Extract the [x, y] coordinate from the center of the cell holding the provided text.  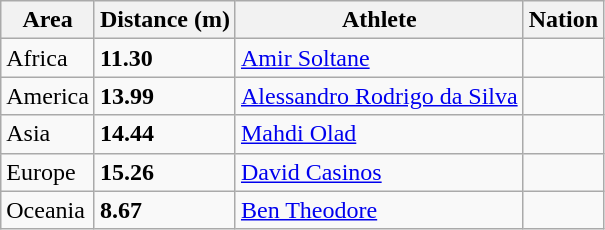
Oceania [48, 210]
David Casinos [379, 172]
America [48, 96]
14.44 [164, 134]
Asia [48, 134]
Mahdi Olad [379, 134]
Area [48, 20]
Amir Soltane [379, 58]
Europe [48, 172]
Alessandro Rodrigo da Silva [379, 96]
Africa [48, 58]
Nation [563, 20]
Distance (m) [164, 20]
8.67 [164, 210]
15.26 [164, 172]
11.30 [164, 58]
Ben Theodore [379, 210]
Athlete [379, 20]
13.99 [164, 96]
